Scan for the cell matching the given text and deliver its (x, y) coordinate at center. 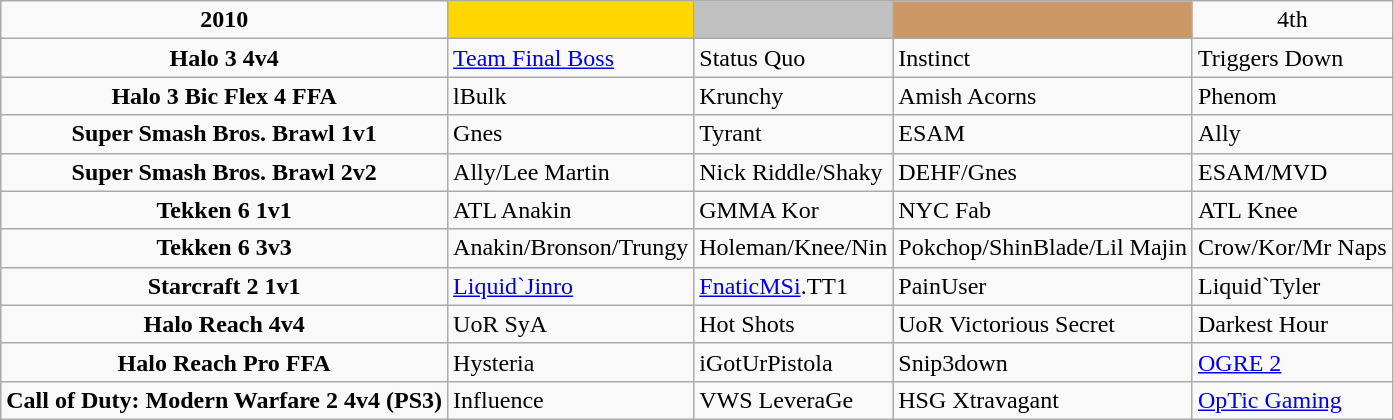
ATL Knee (1292, 210)
Nick Riddle/Shaky (794, 172)
Ally (1292, 134)
OpTic Gaming (1292, 400)
ESAM/MVD (1292, 172)
Status Quo (794, 58)
Super Smash Bros. Brawl 1v1 (224, 134)
HSG Xtravagant (1043, 400)
GMMA Kor (794, 210)
Snip3down (1043, 362)
Super Smash Bros. Brawl 2v2 (224, 172)
Halo 3 4v4 (224, 58)
NYC Fab (1043, 210)
Krunchy (794, 96)
PainUser (1043, 286)
Ally/Lee Martin (571, 172)
UoR SyA (571, 324)
Tekken 6 1v1 (224, 210)
Starcraft 2 1v1 (224, 286)
Holeman/Knee/Nin (794, 248)
Hot Shots (794, 324)
Anakin/Bronson/Trungy (571, 248)
2010 (224, 20)
Halo Reach 4v4 (224, 324)
ATL Anakin (571, 210)
Crow/Kor/Mr Naps (1292, 248)
Hysteria (571, 362)
Phenom (1292, 96)
Team Final Boss (571, 58)
Call of Duty: Modern Warfare 2 4v4 (PS3) (224, 400)
DEHF/Gnes (1043, 172)
Liquid`Tyler (1292, 286)
Liquid`Jinro (571, 286)
Halo 3 Bic Flex 4 FFA (224, 96)
Influence (571, 400)
lBulk (571, 96)
VWS LeveraGe (794, 400)
ESAM (1043, 134)
Pokchop/ShinBlade/Lil Majin (1043, 248)
FnaticMSi.TT1 (794, 286)
Instinct (1043, 58)
Gnes (571, 134)
Darkest Hour (1292, 324)
UoR Victorious Secret (1043, 324)
Tyrant (794, 134)
Tekken 6 3v3 (224, 248)
Halo Reach Pro FFA (224, 362)
Amish Acorns (1043, 96)
OGRE 2 (1292, 362)
4th (1292, 20)
Triggers Down (1292, 58)
iGotUrPistola (794, 362)
